Return the (x, y) coordinate for the center point of the cell that contains the specified text.  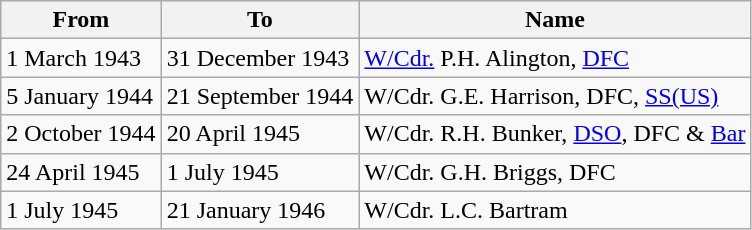
W/Cdr. P.H. Alington, DFC (555, 58)
20 April 1945 (260, 134)
21 September 1944 (260, 96)
5 January 1944 (81, 96)
24 April 1945 (81, 172)
Name (555, 20)
21 January 1946 (260, 210)
W/Cdr. L.C. Bartram (555, 210)
W/Cdr. G.H. Briggs, DFC (555, 172)
To (260, 20)
From (81, 20)
1 March 1943 (81, 58)
W/Cdr. G.E. Harrison, DFC, SS(US) (555, 96)
31 December 1943 (260, 58)
W/Cdr. R.H. Bunker, DSO, DFC & Bar (555, 134)
2 October 1944 (81, 134)
